Capture the cell that displays the provided text and extract its [x, y] central coordinate. 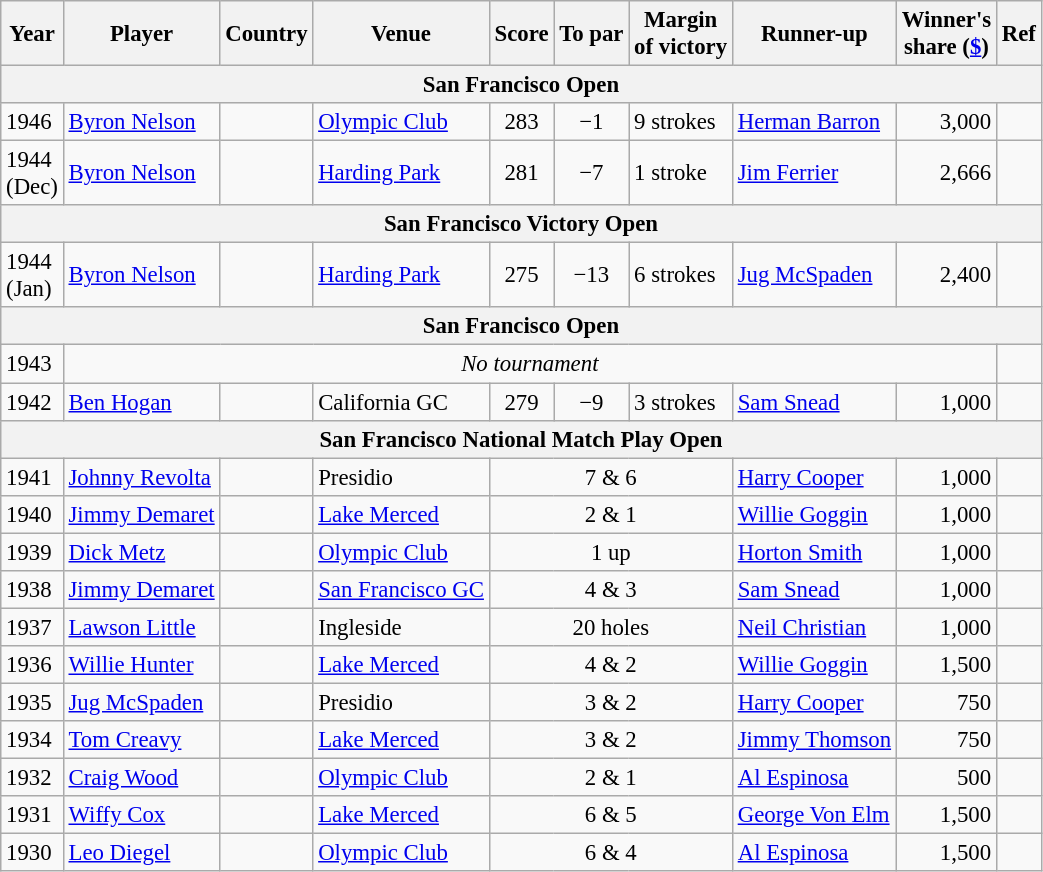
1944(Jan) [32, 276]
Ingleside [401, 627]
Runner-up [814, 34]
To par [592, 34]
Year [32, 34]
Country [266, 34]
San Francisco GC [401, 590]
1936 [32, 665]
San Francisco National Match Play Open [521, 439]
279 [522, 402]
Willie Hunter [142, 665]
Horton Smith [814, 552]
1 up [610, 552]
Jimmy Thomson [814, 740]
1935 [32, 702]
Tom Creavy [142, 740]
1946 [32, 122]
Herman Barron [814, 122]
Player [142, 34]
−9 [592, 402]
−7 [592, 174]
2,400 [946, 276]
California GC [401, 402]
1941 [32, 477]
George Von Elm [814, 815]
7 & 6 [610, 477]
Craig Wood [142, 778]
4 & 2 [610, 665]
−13 [592, 276]
4 & 3 [610, 590]
1931 [32, 815]
Ben Hogan [142, 402]
1944(Dec) [32, 174]
500 [946, 778]
Venue [401, 34]
1940 [32, 514]
Jim Ferrier [814, 174]
1934 [32, 740]
Winner'sshare ($) [946, 34]
6 strokes [681, 276]
−1 [592, 122]
Ref [1018, 34]
No tournament [530, 364]
3 strokes [681, 402]
20 holes [610, 627]
1938 [32, 590]
1937 [32, 627]
6 & 5 [610, 815]
1942 [32, 402]
1932 [32, 778]
2,666 [946, 174]
Leo Diegel [142, 853]
Neil Christian [814, 627]
3,000 [946, 122]
1 stroke [681, 174]
1930 [32, 853]
Dick Metz [142, 552]
275 [522, 276]
281 [522, 174]
Wiffy Cox [142, 815]
Marginof victory [681, 34]
6 & 4 [610, 853]
1943 [32, 364]
Score [522, 34]
Lawson Little [142, 627]
9 strokes [681, 122]
283 [522, 122]
1939 [32, 552]
Johnny Revolta [142, 477]
San Francisco Victory Open [521, 224]
